From the cell containing the given text, extract its center point as (X, Y) coordinate. 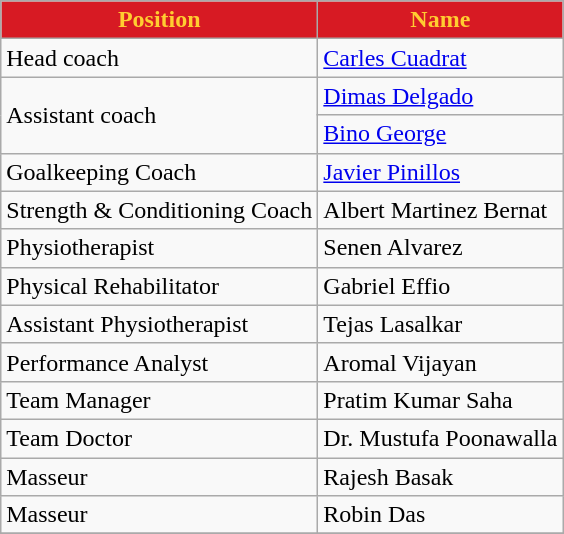
Carles Cuadrat (440, 58)
Rajesh Basak (440, 477)
Dr. Mustufa Poonawalla (440, 438)
Gabriel Effio (440, 286)
Pratim Kumar Saha (440, 400)
Team Manager (160, 400)
Performance Analyst (160, 362)
Robin Das (440, 515)
Assistant Physiotherapist (160, 324)
Aromal Vijayan (440, 362)
Team Doctor (160, 438)
Albert Martinez Bernat (440, 210)
Dimas Delgado (440, 96)
Javier Pinillos (440, 172)
Physical Rehabilitator (160, 286)
Head coach (160, 58)
Strength & Conditioning Coach (160, 210)
Bino George (440, 134)
Goalkeeping Coach (160, 172)
Name (440, 20)
Tejas Lasalkar (440, 324)
Physiotherapist (160, 248)
Assistant coach (160, 115)
Position (160, 20)
Senen Alvarez (440, 248)
